Determine the (x, y) coordinate at the center of the cell enclosing the given text.  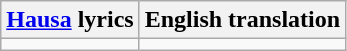
English translation (242, 20)
Hausa lyrics (70, 20)
